Output the [X, Y] coordinate of the center of the cell containing the given text.  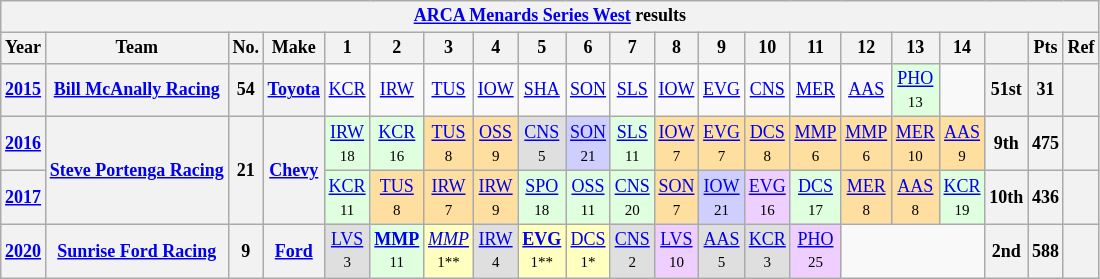
KCR [347, 90]
LVS10 [676, 251]
1 [347, 48]
2015 [24, 90]
SLS11 [632, 144]
3 [449, 48]
Toyota [294, 90]
475 [1046, 144]
51st [1006, 90]
Sunrise Ford Racing [136, 251]
AAS [866, 90]
CNS20 [632, 197]
IOW21 [722, 197]
KCR11 [347, 197]
21 [246, 170]
Ford [294, 251]
CNS [767, 90]
Team [136, 48]
CNS5 [542, 144]
2nd [1006, 251]
5 [542, 48]
No. [246, 48]
EVG [722, 90]
Make [294, 48]
2016 [24, 144]
Year [24, 48]
6 [588, 48]
54 [246, 90]
14 [962, 48]
MMP1** [449, 251]
10th [1006, 197]
4 [496, 48]
KCR19 [962, 197]
7 [632, 48]
PHO13 [916, 90]
IRW4 [496, 251]
AAS5 [722, 251]
9th [1006, 144]
Ref [1081, 48]
IRW9 [496, 197]
10 [767, 48]
31 [1046, 90]
SPO18 [542, 197]
IOW7 [676, 144]
DCS1* [588, 251]
AAS8 [916, 197]
OSS11 [588, 197]
MER10 [916, 144]
AAS9 [962, 144]
SHA [542, 90]
MER [816, 90]
2020 [24, 251]
Bill McAnally Racing [136, 90]
11 [816, 48]
LVS3 [347, 251]
KCR3 [767, 251]
12 [866, 48]
MER8 [866, 197]
SON7 [676, 197]
Pts [1046, 48]
Steve Portenga Racing [136, 170]
MMP11 [397, 251]
DCS17 [816, 197]
ARCA Menards Series West results [550, 16]
SON21 [588, 144]
13 [916, 48]
EVG7 [722, 144]
436 [1046, 197]
CNS2 [632, 251]
Chevy [294, 170]
EVG16 [767, 197]
DCS8 [767, 144]
SLS [632, 90]
KCR16 [397, 144]
IRW [397, 90]
588 [1046, 251]
IRW7 [449, 197]
IRW18 [347, 144]
EVG1** [542, 251]
SON [588, 90]
TUS [449, 90]
2 [397, 48]
2017 [24, 197]
OSS9 [496, 144]
8 [676, 48]
PHO25 [816, 251]
